Capture the cell that displays the provided text and extract its (x, y) central coordinate. 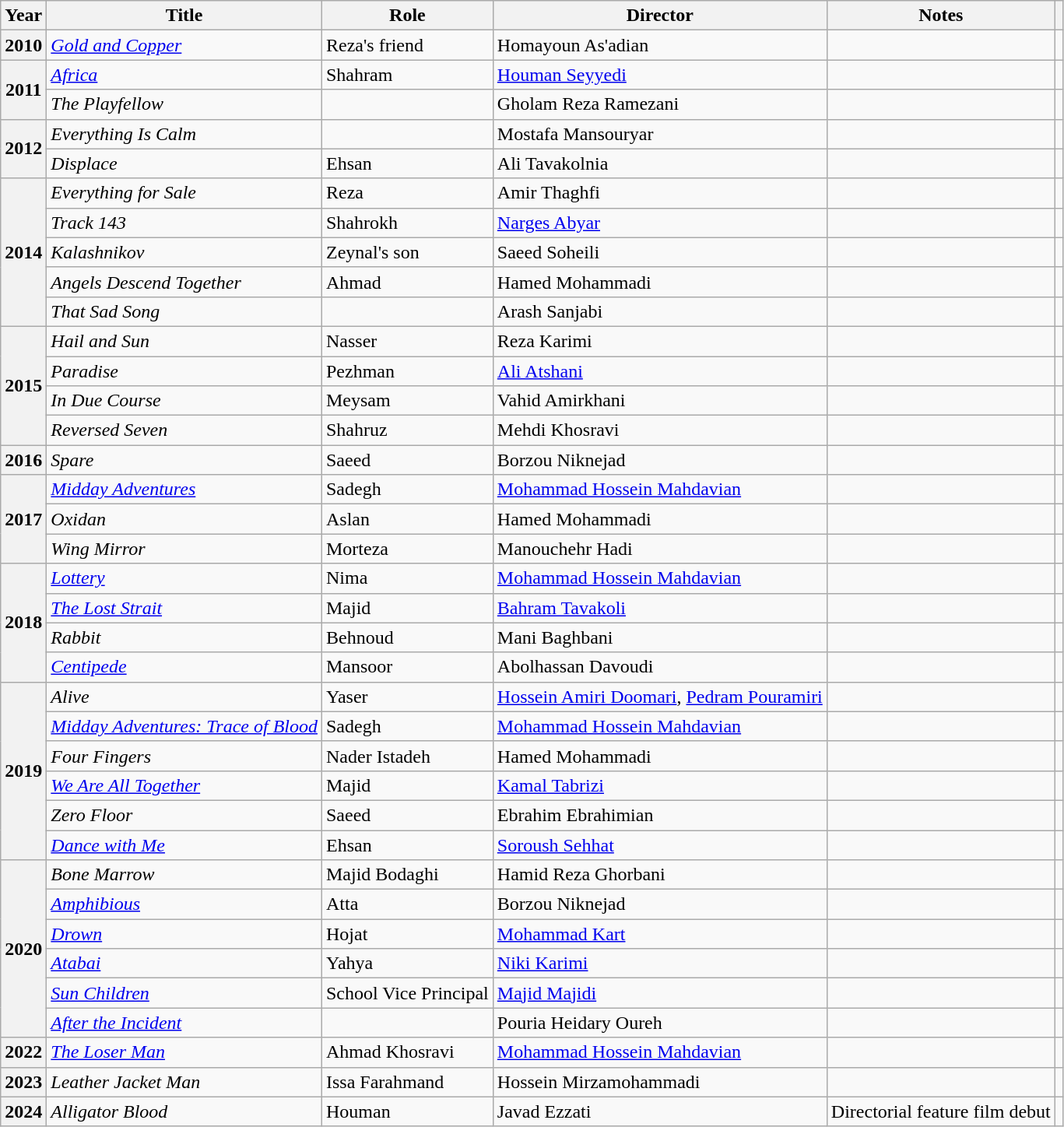
Bahram Tavakoli (660, 608)
Nader Istadeh (407, 756)
2023 (23, 1082)
Displace (184, 163)
Nima (407, 578)
Reversed Seven (184, 430)
Notes (940, 16)
Hamid Reza Ghorbani (660, 875)
Reza Karimi (660, 341)
Everything for Sale (184, 193)
Gholam Reza Ramezani (660, 104)
Bone Marrow (184, 875)
Directorial feature film debut (940, 1111)
Role (407, 16)
Houman (407, 1111)
Nasser (407, 341)
Shahruz (407, 430)
2016 (23, 460)
Wing Mirror (184, 549)
2014 (23, 252)
Mostafa Mansouryar (660, 134)
The Loser Man (184, 1052)
Hail and Sun (184, 341)
Paradise (184, 371)
Yaser (407, 697)
Majid Majidi (660, 993)
Year (23, 16)
Javad Ezzati (660, 1111)
Amir Thaghfi (660, 193)
Houman Seyyedi (660, 75)
Homayoun As'adian (660, 45)
Midday Adventures: Trace of Blood (184, 726)
Morteza (407, 549)
Leather Jacket Man (184, 1082)
2018 (23, 623)
Everything Is Calm (184, 134)
Abolhassan Davoudi (660, 667)
Zeynal's son (407, 252)
Reza (407, 193)
Yahya (407, 964)
Zero Floor (184, 815)
Pouria Heidary Oureh (660, 1023)
Ebrahim Ebrahimian (660, 815)
Alligator Blood (184, 1111)
Four Fingers (184, 756)
Dance with Me (184, 844)
School Vice Principal (407, 993)
Ali Atshani (660, 371)
Arash Sanjabi (660, 311)
Mani Baghbani (660, 637)
Mansoor (407, 667)
Ahmad (407, 282)
Shahram (407, 75)
Reza's friend (407, 45)
Track 143 (184, 223)
Vahid Amirkhani (660, 401)
Alive (184, 697)
Angels Descend Together (184, 282)
2010 (23, 45)
Niki Karimi (660, 964)
Hossein Amiri Doomari, Pedram Pouramiri (660, 697)
Majid Bodaghi (407, 875)
Oxidan (184, 519)
Director (660, 16)
2012 (23, 149)
Saeed Soheili (660, 252)
2015 (23, 385)
After the Incident (184, 1023)
Mehdi Khosravi (660, 430)
That Sad Song (184, 311)
Soroush Sehhat (660, 844)
Centipede (184, 667)
Manouchehr Hadi (660, 549)
Issa Farahmand (407, 1082)
Ahmad Khosravi (407, 1052)
2020 (23, 949)
In Due Course (184, 401)
Spare (184, 460)
Kamal Tabrizi (660, 785)
Kalashnikov (184, 252)
2019 (23, 771)
Mohammad Kart (660, 934)
Africa (184, 75)
Midday Adventures (184, 490)
2024 (23, 1111)
2011 (23, 90)
Hojat (407, 934)
The Lost Strait (184, 608)
Hossein Mirzamohammadi (660, 1082)
Rabbit (184, 637)
Narges Abyar (660, 223)
Ali Tavakolnia (660, 163)
Shahrokh (407, 223)
Pezhman (407, 371)
Title (184, 16)
Atabai (184, 964)
Amphibious (184, 904)
Lottery (184, 578)
Gold and Copper (184, 45)
Behnoud (407, 637)
Drown (184, 934)
Aslan (407, 519)
The Playfellow (184, 104)
Meysam (407, 401)
We Are All Together (184, 785)
Atta (407, 904)
Sun Children (184, 993)
2022 (23, 1052)
2017 (23, 519)
